Scan for the cell matching the given text and deliver its (X, Y) coordinate at center. 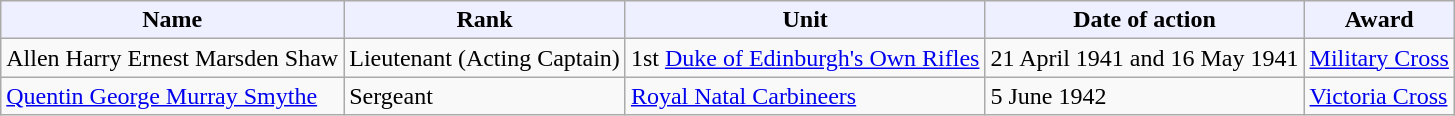
1st Duke of Edinburgh's Own Rifles (805, 58)
Allen Harry Ernest Marsden Shaw (172, 58)
5 June 1942 (1144, 96)
Royal Natal Carbineers (805, 96)
Sergeant (485, 96)
Quentin George Murray Smythe (172, 96)
Victoria Cross (1379, 96)
Unit (805, 20)
Award (1379, 20)
Rank (485, 20)
Military Cross (1379, 58)
Date of action (1144, 20)
Lieutenant (Acting Captain) (485, 58)
21 April 1941 and 16 May 1941 (1144, 58)
Name (172, 20)
